Detect which cell encompasses the target text, then output its (x, y) center coordinate. 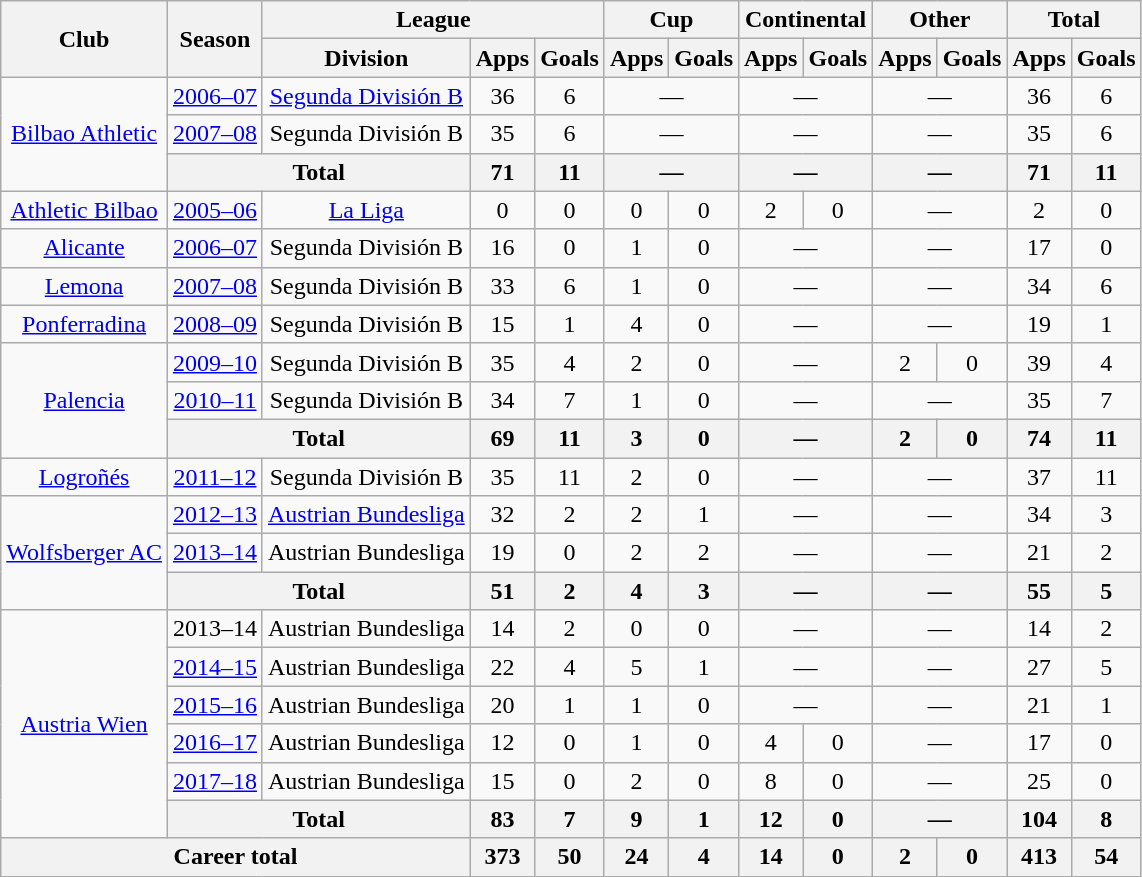
22 (502, 667)
32 (502, 515)
83 (502, 819)
104 (1039, 819)
Cup (671, 20)
25 (1039, 781)
2012–13 (214, 515)
Career total (236, 857)
9 (636, 819)
2017–18 (214, 781)
69 (502, 438)
Continental (806, 20)
Wolfsberger AC (84, 553)
Lemona (84, 286)
Club (84, 39)
55 (1039, 591)
50 (570, 857)
27 (1039, 667)
37 (1039, 477)
La Liga (366, 210)
33 (502, 286)
Bilbao Athletic (84, 134)
2010–11 (214, 400)
2015–16 (214, 705)
2011–12 (214, 477)
Logroñés (84, 477)
51 (502, 591)
Athletic Bilbao (84, 210)
373 (502, 857)
2016–17 (214, 743)
24 (636, 857)
74 (1039, 438)
413 (1039, 857)
League (433, 20)
54 (1106, 857)
Austria Wien (84, 724)
39 (1039, 362)
Ponferradina (84, 324)
Other (940, 20)
Division (366, 58)
16 (502, 248)
2008–09 (214, 324)
2014–15 (214, 667)
20 (502, 705)
Season (214, 39)
2009–10 (214, 362)
Palencia (84, 400)
Alicante (84, 248)
2005–06 (214, 210)
